Output the [x, y] coordinate of the center of the cell containing the given text.  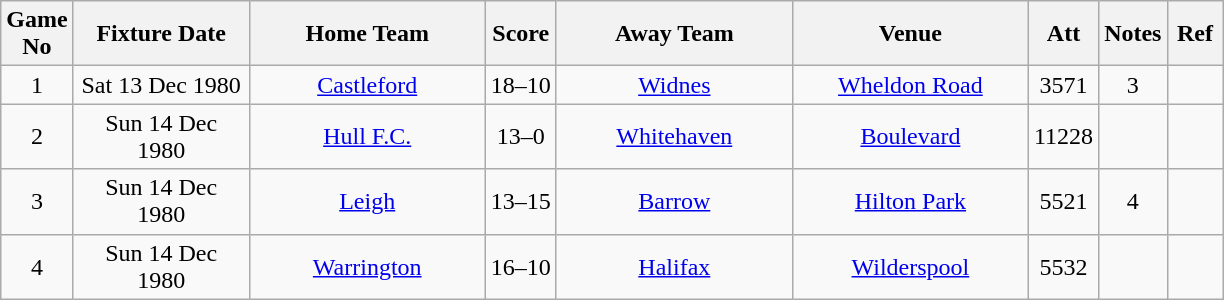
Wheldon Road [910, 85]
3571 [1063, 85]
Away Team [674, 34]
Leigh [367, 202]
Score [520, 34]
1 [37, 85]
Hull F.C. [367, 136]
Game No [37, 34]
13–15 [520, 202]
Notes [1133, 34]
Venue [910, 34]
Barrow [674, 202]
2 [37, 136]
13–0 [520, 136]
Att [1063, 34]
18–10 [520, 85]
Castleford [367, 85]
5521 [1063, 202]
Wilderspool [910, 266]
Whitehaven [674, 136]
Ref [1195, 34]
Warrington [367, 266]
11228 [1063, 136]
Fixture Date [161, 34]
Halifax [674, 266]
Hilton Park [910, 202]
Home Team [367, 34]
Sat 13 Dec 1980 [161, 85]
Widnes [674, 85]
16–10 [520, 266]
Boulevard [910, 136]
5532 [1063, 266]
